Return the [x, y] coordinate for the center point of the cell that contains the specified text.  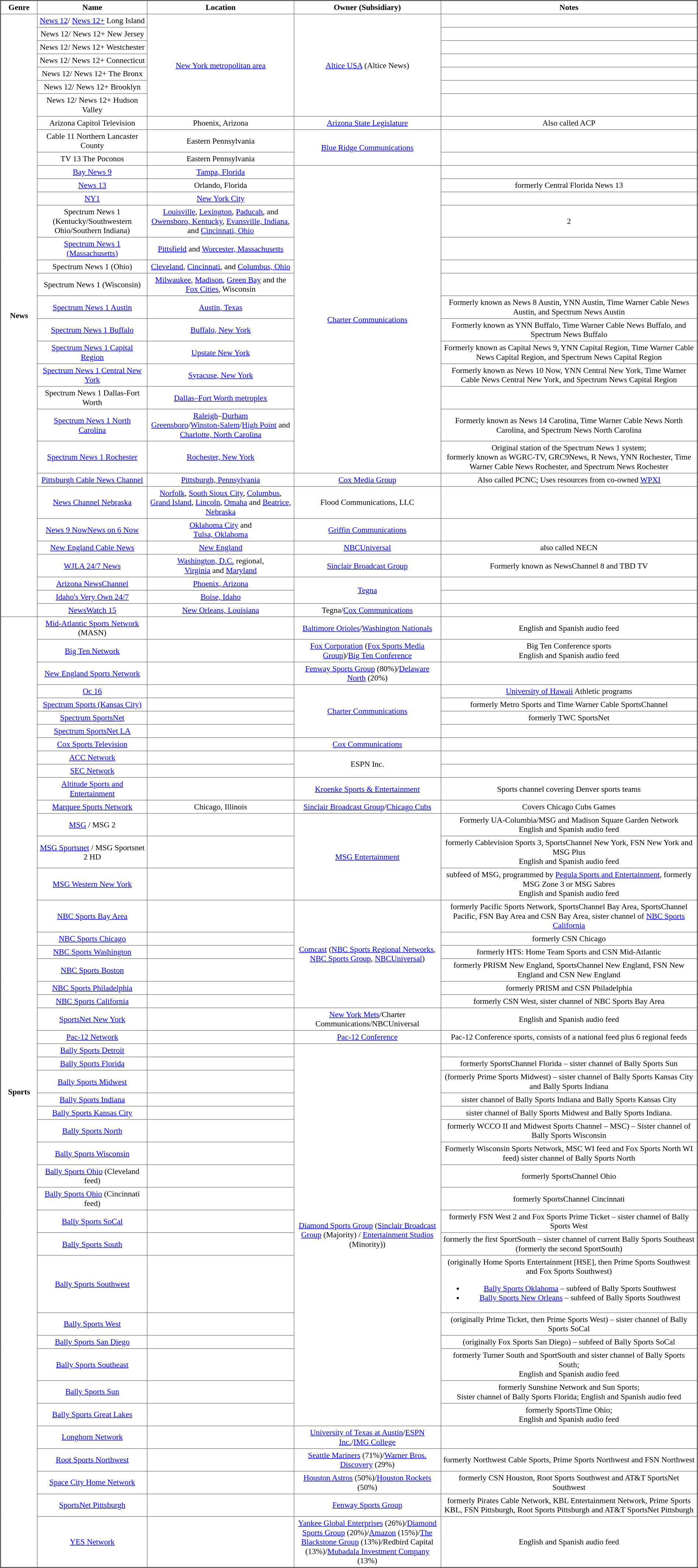
Also called PCNC; Uses resources from co-owned WPXI [569, 480]
Bally Sports Sun [92, 1392]
Sports [19, 1092]
sister channel of Bally Sports Midwest and Bally Sports Indiana. [569, 1113]
Pittsburgh Cable News Channel [92, 480]
Marquee Sports Network [92, 807]
formerly WCCO II and Midwest Sports Channel – MSC) – Sister channel of Bally Sports Wisconsin [569, 1131]
NBC Sports Philadelphia [92, 988]
Seattle Mariners (71%)/Warner Bros. Discovery (29%) [367, 1460]
Owner (Subsidiary) [367, 7]
Washington, D.C. regional,Virginia and Maryland [221, 566]
Notes [569, 7]
formerly the first SportSouth – sister channel of current Bally Sports Southeast (formerly the second SportSouth) [569, 1244]
News 12/ News 12+ Connecticut [92, 60]
Formerly known as NewsChannel 8 and TBD TV [569, 566]
Bally Sports West [92, 1324]
Cox Communications [367, 744]
formerly Northwest Cable Sports, Prime Sports Northwest and FSN Northwest [569, 1460]
Baltimore Orioles/Washington Nationals [367, 628]
NBC Sports Chicago [92, 939]
Pittsfield and Worcester, Massachusetts [221, 249]
News Channel Nebraska [92, 502]
New York Mets/Charter Communications/NBCUniversal [367, 1019]
Chicago, Illinois [221, 807]
Bally Sports Midwest [92, 1082]
(originally Prime Ticket, then Prime Sports West) – sister channel of Bally Sports SoCal [569, 1324]
2 [569, 221]
New England Cable News [92, 548]
Bally Sports South [92, 1244]
NBC Sports Boston [92, 970]
Louisville, Lexington, Paducah, and Owensboro, Kentucky, Evansville, Indiana, and Cincinnati, Ohio [221, 221]
New Orleans, Louisiana [221, 610]
formerly CSN Houston, Root Sports Southwest and AT&T SportsNet Southwest [569, 1483]
Formerly known as News 14 Carolina, Time Warner Cable News North Carolina, and Spectrum News North Carolina [569, 425]
Pac-12 Conference sports, consists of a national feed plus 6 regional feeds [569, 1037]
formerly Cablevision Sports 3, SportsChannel New York, FSN New York and MSG PlusEnglish and Spanish audio feed [569, 852]
Covers Chicago Cubs Games [569, 807]
Diamond Sports Group (Sinclair Broadcast Group (Majority) / Entertainment Studios (Minority)) [367, 1235]
Sinclair Broadcast Group [367, 566]
Houston Astros (50%)/Houston Rockets (50%) [367, 1483]
formerly PRISM and CSN Philadelphia [569, 988]
YES Network [92, 1542]
NBCUniversal [367, 548]
News 12/ News 12+ New Jersey [92, 34]
Fenway Sports Group (80%)/Delaware North (20%) [367, 674]
Cable 11 Northern Lancaster County [92, 141]
Dallas–Fort Worth metroplex [221, 398]
Formerly Wisconsin Sports Network, MSC WI feed and Fox Sports North WI feed) sister channel of Bally Sports North [569, 1153]
Root Sports Northwest [92, 1460]
Genre [19, 7]
Spectrum News 1 (Ohio) [92, 267]
Cox Sports Television [92, 744]
formerly HTS: Home Team Sports and CSN Mid-Atlantic [569, 952]
Boise, Idaho [221, 597]
Spectrum News 1 North Carolina [92, 425]
Kroenke Sports & Entertainment [367, 789]
Tegna/Cox Communications [367, 610]
MSG Western New York [92, 884]
Bally Sports North [92, 1131]
Formerly known as News 8 Austin, YNN Austin, Time Warner Cable News Austin, and Spectrum News Austin [569, 307]
formerly Metro Sports and Time Warner Cable SportsChannel [569, 704]
formerly Pirates Cable Network, KBL Entertainment Network, Prime Sports KBL, FSN Pittsburgh, Root Sports Pittsburgh and AT&T SportsNet Pittsburgh [569, 1505]
News 12/ News 12+ The Bronx [92, 74]
also called NECN [569, 548]
NBC Sports California [92, 1001]
Sports channel covering Denver sports teams [569, 789]
Altitude Sports and Entertainment [92, 789]
News 12/ News 12+ Brooklyn [92, 87]
Cox Media Group [367, 480]
News 12/ News 12+ Long Island [92, 21]
formerly TWC SportsNet [569, 718]
New England [221, 548]
Flood Communications, LLC [367, 502]
NBC Sports Washington [92, 952]
Bally Sports Ohio (Cleveland feed) [92, 1176]
Arizona NewsChannel [92, 584]
Formerly UA-Columbia/MSG and Madison Square Garden NetworkEnglish and Spanish audio feed [569, 825]
Upstate New York [221, 352]
Longhorn Network [92, 1437]
formerly Central Florida News 13 [569, 185]
New England Sports Network [92, 674]
Blue Ridge Communications [367, 148]
Bally Sports Great Lakes [92, 1414]
Fenway Sports Group [367, 1505]
(originally Fox Sports San Diego) – subfeed of Bally Sports SoCal [569, 1342]
Idaho's Very Own 24/7 [92, 597]
Pac-12 Conference [367, 1037]
(formerly Prime Sports Midwest) – sister channel of Bally Sports Kansas City and Bally Sports Indiana [569, 1082]
Syracuse, New York [221, 375]
Spectrum News 1 Central New York [92, 375]
Milwaukee, Madison, Green Bay and the Fox Cities, Wisconsin [221, 285]
formerly PRISM New England, SportsChannel New England, FSN New England and CSN New England [569, 970]
Pac-12 Network [92, 1037]
University of Hawaii Athletic programs [569, 691]
Oklahoma City andTulsa, Oklahoma [221, 530]
SportsNet Pittsburgh [92, 1505]
Altice USA (Altice News) [367, 65]
Spectrum News 1 (Massachusetts) [92, 249]
Bally Sports Kansas City [92, 1113]
Bally Sports Southwest [92, 1284]
Buffalo, New York [221, 330]
NY1 [92, 198]
New York City [221, 198]
ACC Network [92, 757]
New York metropolitan area [221, 65]
Bally Sports Ohio (Cincinnati feed) [92, 1199]
Mid-Atlantic Sports Network (MASN) [92, 628]
News 12/ News 12+ Westchester [92, 47]
Bally Sports Indiana [92, 1100]
Spectrum News 1 Austin [92, 307]
Bay News 9 [92, 172]
Tegna [367, 590]
Cleveland, Cincinnati, and Columbus, Ohio [221, 267]
MSG Entertainment [367, 857]
formerly SportsChannel Cincinnati [569, 1199]
subfeed of MSG, programmed by Pegula Sports and Entertainment, formerly MSG Zone 3 or MSG SabresEnglish and Spanish audio feed [569, 884]
formerly SportsTime Ohio;English and Spanish audio feed [569, 1414]
Bally Sports Detroit [92, 1050]
Bally Sports SoCal [92, 1221]
Spectrum News 1 Capital Region [92, 352]
MSG Sportsnet / MSG Sportsnet 2 HD [92, 852]
Arizona Capitol Television [92, 123]
formerly FSN West 2 and Fox Sports Prime Ticket – sister channel of Bally Sports West [569, 1221]
Formerly known as Capital News 9, YNN Capital Region, Time Warner Cable News Capital Region, and Spectrum News Capital Region [569, 352]
ESPN Inc. [367, 764]
Bally Sports Southeast [92, 1365]
Comcast (NBC Sports Regional Networks, NBC Sports Group, NBCUniversal) [367, 954]
Arizona State Legislature [367, 123]
Big Ten Conference sportsEnglish and Spanish audio feed [569, 651]
NewsWatch 15 [92, 610]
Formerly known as News 10 Now, YNN Central New York, Time Warner Cable News Central New York, and Spectrum News Capital Region [569, 375]
TV 13 The Poconos [92, 159]
Spectrum Sports (Kansas City) [92, 704]
Rochester, New York [221, 457]
News 12/ News 12+ Hudson Valley [92, 105]
Tampa, Florida [221, 172]
sister channel of Bally Sports Indiana and Bally Sports Kansas City [569, 1100]
Big Ten Network [92, 651]
Spectrum News 1 (Wisconsin) [92, 285]
Bally Sports Florida [92, 1064]
NBC Sports Bay Area [92, 916]
Bally Sports Wisconsin [92, 1153]
Name [92, 7]
Spectrum News 1 Dallas-Fort Worth [92, 398]
Griffin Communications [367, 530]
MSG / MSG 2 [92, 825]
formerly Turner South and SportSouth and sister channel of Bally Sports South;English and Spanish audio feed [569, 1365]
formerly SportsChannel Ohio [569, 1176]
Orlando, Florida [221, 185]
Sinclair Broadcast Group/Chicago Cubs [367, 807]
Raleigh–DurhamGreensboro/Winston-Salem/High Point and Charlotte, North Carolina [221, 425]
Bally Sports San Diego [92, 1342]
Formerly known as YNN Buffalo, Time Warner Cable News Buffalo, and Spectrum News Buffalo [569, 330]
SportsNet New York [92, 1019]
Also called ACP [569, 123]
Oc 16 [92, 691]
formerly SportsChannel Florida – sister channel of Bally Sports Sun [569, 1064]
SEC Network [92, 771]
Norfolk, South Sioux City, Columbus,Grand Island, Lincoln, Omaha and Beatrice, Nebraska [221, 502]
Spectrum News 1 Rochester [92, 457]
Pittsburgh, Pennsylvania [221, 480]
University of Texas at Austin/ESPN Inc./IMG College [367, 1437]
Location [221, 7]
Space City Home Network [92, 1483]
Spectrum News 1 (Kentucky/Southwestern Ohio/Southern Indiana) [92, 221]
formerly CSN West, sister channel of NBC Sports Bay Area [569, 1001]
Spectrum SportsNet [92, 718]
formerly Sunshine Network and Sun Sports;Sister channel of Bally Sports Florida; English and Spanish audio feed [569, 1392]
WJLA 24/7 News [92, 566]
Fox Corporation (Fox Sports Media Group)/Big Ten Conference [367, 651]
formerly CSN Chicago [569, 939]
Austin, Texas [221, 307]
Spectrum News 1 Buffalo [92, 330]
News 13 [92, 185]
News 9 NowNews on 6 Now [92, 530]
Spectrum SportsNet LA [92, 731]
News [19, 315]
